For the text-containing cell, return its midpoint in (X, Y) coordinate format. 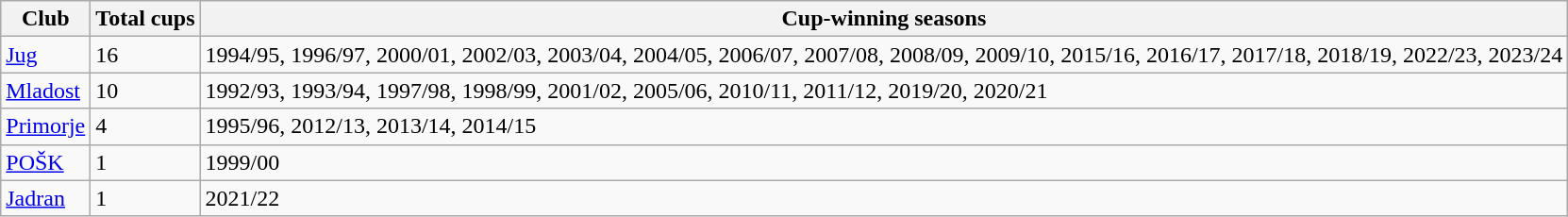
Jadran (45, 198)
Club (45, 19)
Cup-winning seasons (884, 19)
Total cups (145, 19)
1994/95, 1996/97, 2000/01, 2002/03, 2003/04, 2004/05, 2006/07, 2007/08, 2008/09, 2009/10, 2015/16, 2016/17, 2017/18, 2018/19, 2022/23, 2023/24 (884, 55)
16 (145, 55)
1999/00 (884, 162)
1995/96, 2012/13, 2013/14, 2014/15 (884, 126)
4 (145, 126)
2021/22 (884, 198)
Mladost (45, 91)
10 (145, 91)
1992/93, 1993/94, 1997/98, 1998/99, 2001/02, 2005/06, 2010/11, 2011/12, 2019/20, 2020/21 (884, 91)
Primorje (45, 126)
POŠK (45, 162)
Jug (45, 55)
